Scan for the cell matching the given text and deliver its (X, Y) coordinate at center. 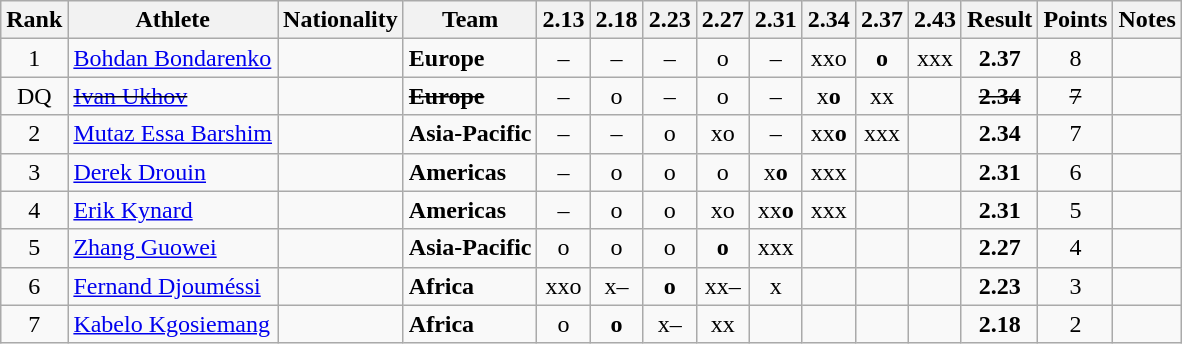
Athlete (173, 20)
x (776, 286)
Result (999, 20)
Notes (1147, 20)
Erik Kynard (173, 210)
8 (1076, 58)
Team (470, 20)
Ivan Ukhov (173, 96)
Rank (34, 20)
Zhang Guowei (173, 248)
Derek Drouin (173, 172)
Mutaz Essa Barshim (173, 134)
Bohdan Bondarenko (173, 58)
2.13 (564, 20)
Nationality (341, 20)
Kabelo Kgosiemang (173, 324)
Fernand Djouméssi (173, 286)
xx– (722, 286)
DQ (34, 96)
2.43 (934, 20)
Points (1076, 20)
1 (34, 58)
